From the cell containing the given text, extract its center point as [X, Y] coordinate. 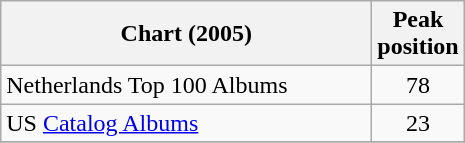
US Catalog Albums [186, 123]
Netherlands Top 100 Albums [186, 85]
Peakposition [418, 34]
23 [418, 123]
78 [418, 85]
Chart (2005) [186, 34]
